Return the [x, y] coordinate for the center point of the cell that contains the specified text.  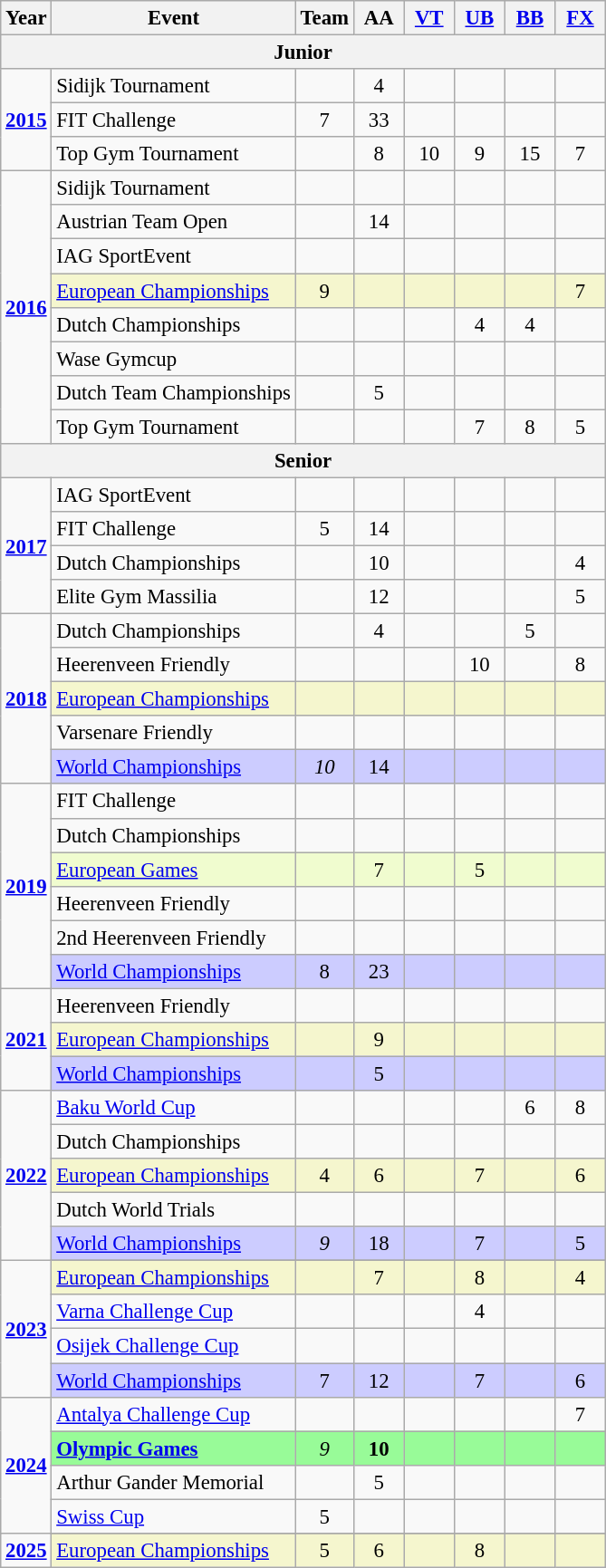
2016 [26, 308]
VT [429, 18]
2022 [26, 1176]
Year [26, 18]
Senior [303, 461]
2021 [26, 1040]
Team [324, 18]
Swiss Cup [174, 1516]
2024 [26, 1465]
UB [480, 18]
15 [530, 154]
Baku World Cup [174, 1108]
2nd Heerenveen Friendly [174, 938]
BB [530, 18]
Austrian Team Open [174, 222]
23 [379, 972]
Elite Gym Massilia [174, 597]
Antalya Challenge Cup [174, 1414]
Event [174, 18]
Varna Challenge Cup [174, 1313]
18 [379, 1244]
2023 [26, 1329]
AA [379, 18]
2017 [26, 545]
Junior [303, 53]
FX [581, 18]
2015 [26, 120]
Wase Gymcup [174, 359]
Dutch World Trials [174, 1210]
33 [379, 120]
2019 [26, 887]
Dutch Team Championships [174, 392]
Osijek Challenge Cup [174, 1346]
Olympic Games [174, 1448]
Arthur Gander Memorial [174, 1482]
European Games [174, 870]
2025 [26, 1551]
2018 [26, 699]
Varsenare Friendly [174, 733]
